Locate the cell with the specified text and output its [x, y] center coordinate. 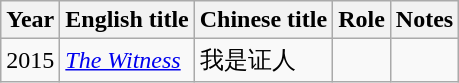
Year [30, 20]
Notes [424, 20]
English title [127, 20]
Role [362, 20]
The Witness [127, 60]
我是证人 [263, 60]
2015 [30, 60]
Chinese title [263, 20]
